Return the [x, y] coordinate for the center point of the cell that contains the specified text.  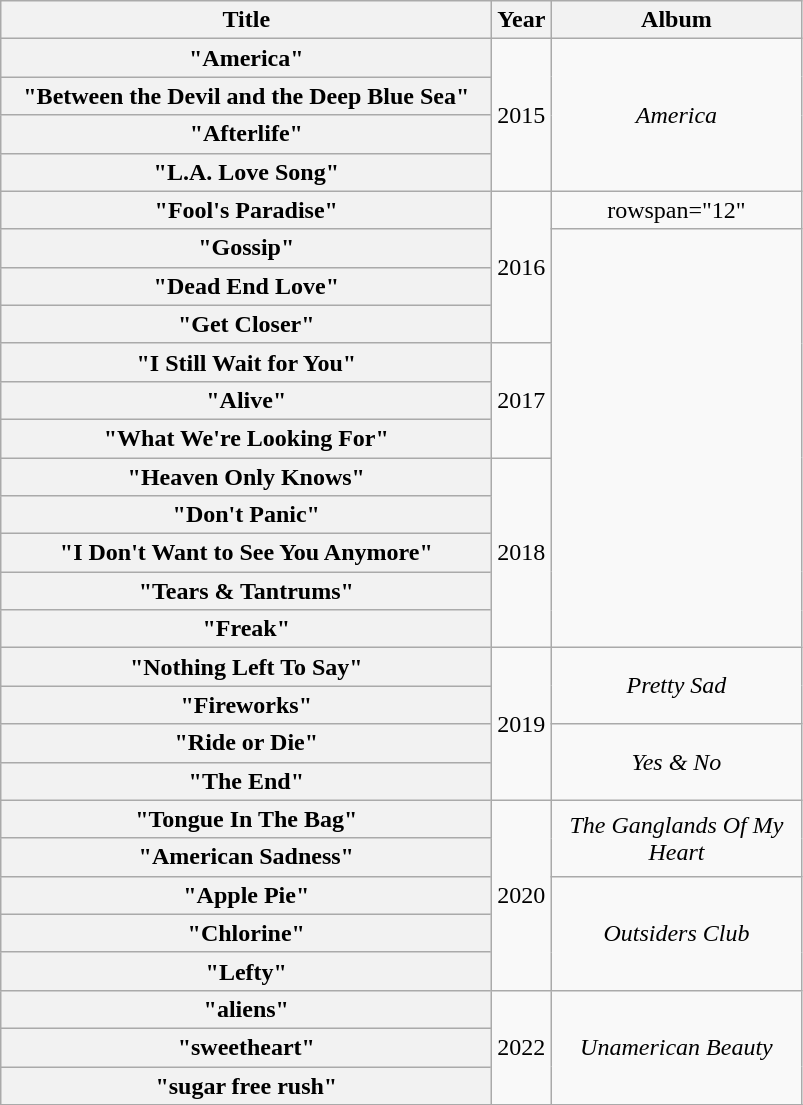
"The End" [246, 781]
"Nothing Left To Say" [246, 667]
"Don't Panic" [246, 515]
"Ride or Die" [246, 743]
Outsiders Club [676, 933]
"Fool's Paradise" [246, 210]
"Freak" [246, 629]
2019 [522, 724]
"Heaven Only Knows" [246, 477]
"Gossip" [246, 248]
"Apple Pie" [246, 895]
"I Still Wait for You" [246, 362]
Unamerican Beauty [676, 1047]
2022 [522, 1047]
"Get Closer" [246, 324]
2016 [522, 267]
2017 [522, 400]
"Afterlife" [246, 134]
"Tongue In The Bag" [246, 819]
Yes & No [676, 762]
"Dead End Love" [246, 286]
"Alive" [246, 400]
"American Sadness" [246, 857]
"Lefty" [246, 971]
America [676, 115]
"sweetheart" [246, 1047]
2015 [522, 115]
"I Don't Want to See You Anymore" [246, 553]
"What We're Looking For" [246, 438]
The Ganglands Of My Heart [676, 838]
Album [676, 20]
"Chlorine" [246, 933]
"Tears & Tantrums" [246, 591]
2018 [522, 553]
"America" [246, 58]
Title [246, 20]
Pretty Sad [676, 686]
"Fireworks" [246, 705]
2020 [522, 895]
Year [522, 20]
"aliens" [246, 1009]
"L.A. Love Song" [246, 172]
rowspan="12" [676, 210]
"Between the Devil and the Deep Blue Sea" [246, 96]
"sugar free rush" [246, 1085]
